Pinpoint the cell where the given text exists, returning its (x, y) midpoint coordinate. 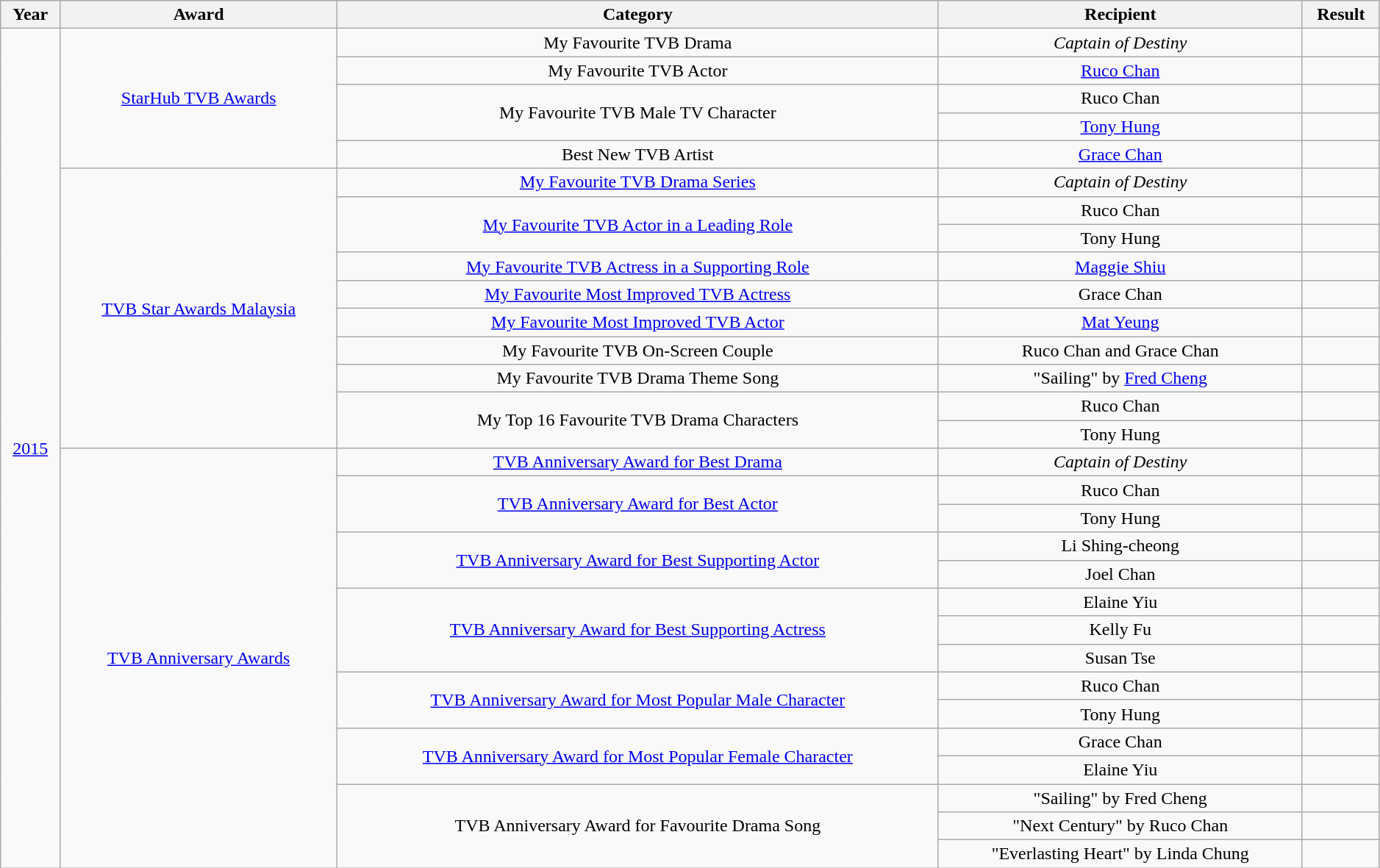
Kelly Fu (1120, 630)
TVB Anniversary Award for Best Drama (638, 462)
My Favourite Most Improved TVB Actor (638, 322)
My Favourite TVB Actor (638, 71)
TVB Anniversary Award for Most Popular Male Character (638, 700)
Maggie Shiu (1120, 266)
Award (199, 15)
TVB Anniversary Award for Best Supporting Actor (638, 560)
StarHub TVB Awards (199, 98)
TVB Anniversary Award for Best Supporting Actress (638, 630)
Result (1341, 15)
My Favourite TVB Actress in a Supporting Role (638, 266)
My Favourite TVB Drama Theme Song (638, 379)
TVB Anniversary Awards (199, 659)
TVB Anniversary Award for Favourite Drama Song (638, 825)
My Favourite Most Improved TVB Actress (638, 294)
2015 (31, 448)
Recipient (1120, 15)
"Next Century" by Ruco Chan (1120, 826)
Li Shing-cheong (1120, 546)
My Top 16 Favourite TVB Drama Characters (638, 420)
Ruco Chan and Grace Chan (1120, 351)
TVB Anniversary Award for Best Actor (638, 504)
My Favourite TVB Actor in a Leading Role (638, 224)
Category (638, 15)
My Favourite TVB On-Screen Couple (638, 351)
"Everlasting Heart" by Linda Chung (1120, 854)
TVB Anniversary Award for Most Popular Female Character (638, 756)
Mat Yeung (1120, 322)
Joel Chan (1120, 574)
My Favourite TVB Drama Series (638, 182)
TVB Star Awards Malaysia (199, 309)
My Favourite TVB Male TV Character (638, 112)
Year (31, 15)
Best New TVB Artist (638, 154)
My Favourite TVB Drama (638, 43)
Susan Tse (1120, 658)
